Return the (x, y) coordinate for the center point of the cell that contains the specified text.  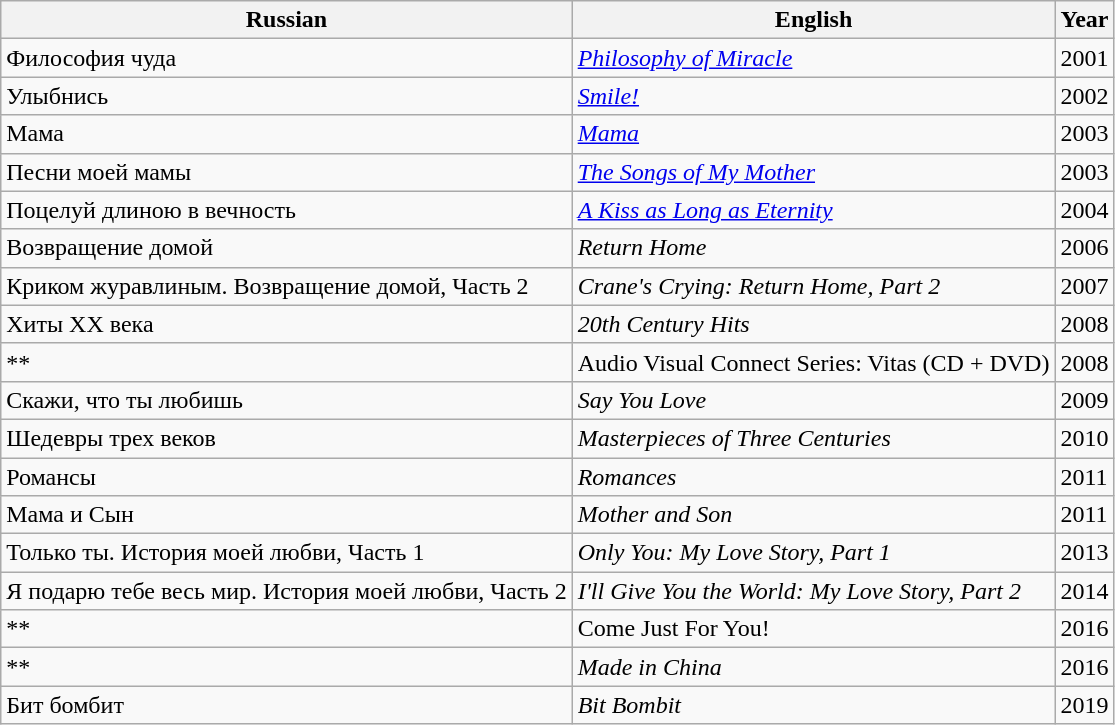
Скажи, что ты любишь (286, 400)
The Songs of My Mother (814, 172)
2004 (1084, 210)
2007 (1084, 286)
Mama (814, 134)
Russian (286, 20)
Шедевры трех веков (286, 438)
2002 (1084, 96)
2019 (1084, 705)
20th Century Hits (814, 324)
Made in China (814, 667)
2001 (1084, 58)
Masterpieces of Three Centuries (814, 438)
Return Home (814, 248)
Романсы (286, 477)
Audio Visual Connect Series: Vitas (CD + DVD) (814, 362)
2010 (1084, 438)
Mother and Son (814, 515)
A Kiss as Long as Eternity (814, 210)
Криком журавлиным. Возвращение домой, Часть 2 (286, 286)
Мама и Сын (286, 515)
Бит бомбит (286, 705)
2009 (1084, 400)
I'll Give You the World: My Love Story, Part 2 (814, 591)
2006 (1084, 248)
2013 (1084, 553)
Smile! (814, 96)
Поцелуй длиною в вечность (286, 210)
Только ты. История моей любви, Часть 1 (286, 553)
Песни моей мамы (286, 172)
Come Just For You! (814, 629)
Хиты ХХ века (286, 324)
Возвращение домой (286, 248)
English (814, 20)
Say You Love (814, 400)
Bit Bombit (814, 705)
Year (1084, 20)
Crane's Crying: Return Home, Part 2 (814, 286)
Only You: My Love Story, Part 1 (814, 553)
Romances (814, 477)
Улыбнись (286, 96)
Я подарю тебе весь мир. История моей любви, Часть 2 (286, 591)
Philosophy of Miracle (814, 58)
2014 (1084, 591)
Мама (286, 134)
Философия чуда (286, 58)
